For the text-containing cell, return its midpoint in [x, y] coordinate format. 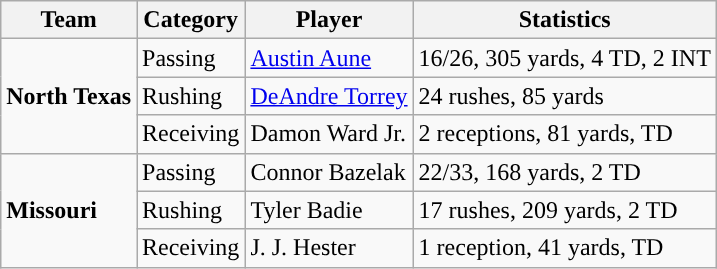
Connor Bazelak [329, 172]
Austin Aune [329, 58]
Tyler Badie [329, 210]
Player [329, 20]
16/26, 305 yards, 4 TD, 2 INT [564, 58]
Missouri [69, 210]
17 rushes, 209 yards, 2 TD [564, 210]
2 receptions, 81 yards, TD [564, 134]
Team [69, 20]
North Texas [69, 96]
1 reception, 41 yards, TD [564, 248]
Statistics [564, 20]
Category [190, 20]
Damon Ward Jr. [329, 134]
J. J. Hester [329, 248]
22/33, 168 yards, 2 TD [564, 172]
DeAndre Torrey [329, 96]
24 rushes, 85 yards [564, 96]
